For the text-containing cell, return its midpoint in [X, Y] coordinate format. 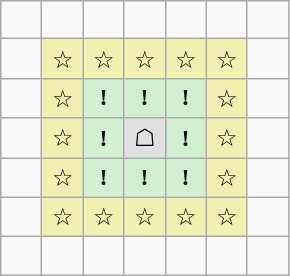
☖ [144, 138]
